Return the [x, y] coordinate for the center point of the cell that contains the specified text.  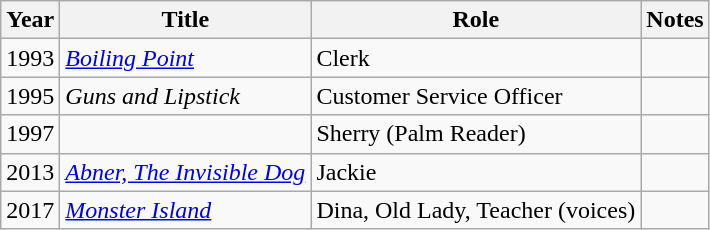
2013 [30, 172]
Jackie [476, 172]
Sherry (Palm Reader) [476, 134]
Dina, Old Lady, Teacher (voices) [476, 210]
Guns and Lipstick [186, 96]
2017 [30, 210]
1993 [30, 58]
Role [476, 20]
Year [30, 20]
1997 [30, 134]
Monster Island [186, 210]
Notes [675, 20]
Customer Service Officer [476, 96]
Abner, The Invisible Dog [186, 172]
1995 [30, 96]
Boiling Point [186, 58]
Title [186, 20]
Clerk [476, 58]
